From the cell containing the given text, extract its center point as [x, y] coordinate. 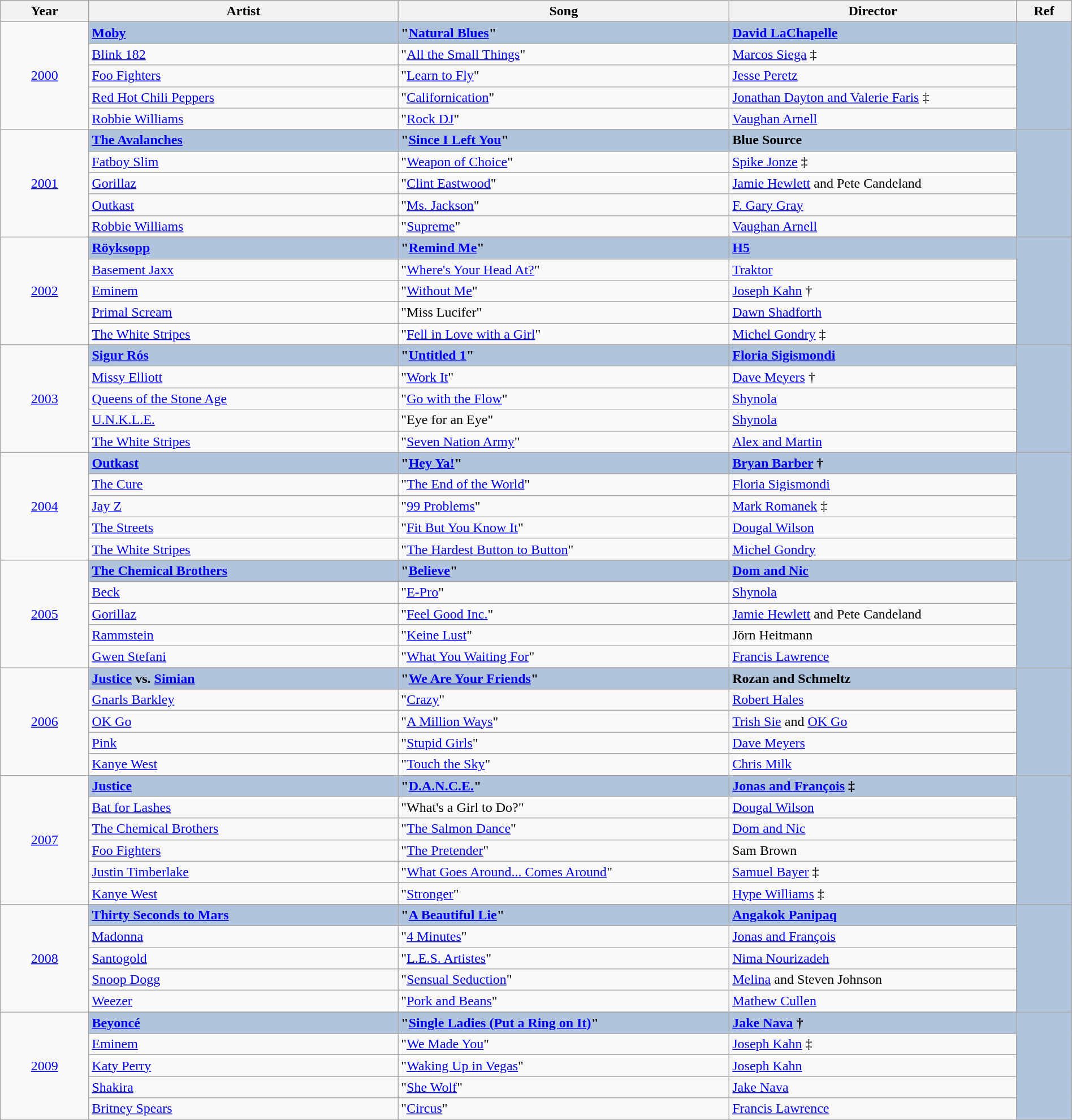
"Sensual Seduction" [564, 980]
Samuel Bayer ‡ [873, 872]
Dawn Shadforth [873, 313]
Primal Scream [243, 313]
Röyksopp [243, 248]
Director [873, 11]
"Untitled 1" [564, 356]
The Streets [243, 527]
Rozan and Schmeltz [873, 678]
"The Salmon Dance" [564, 829]
Bryan Barber † [873, 463]
Jay Z [243, 506]
Dave Meyers [873, 743]
2002 [45, 291]
"A Million Ways" [564, 721]
"Feel Good Inc." [564, 613]
Sigur Rós [243, 356]
2003 [45, 399]
Pink [243, 743]
"The Pretender" [564, 850]
"All the Small Things" [564, 54]
Moby [243, 33]
"Fell in Love with a Girl" [564, 334]
2001 [45, 183]
Joseph Kahn [873, 1066]
2004 [45, 506]
Year [45, 11]
2009 [45, 1066]
"She Wolf" [564, 1087]
Justin Timberlake [243, 872]
"Circus" [564, 1109]
"Touch the Sky" [564, 764]
"A Beautiful Lie" [564, 915]
"Stronger" [564, 893]
"Single Ladies (Put a Ring on It)" [564, 1023]
Justice vs. Simian [243, 678]
Snoop Dogg [243, 980]
"Since I Left You" [564, 140]
"L.E.S. Artistes" [564, 958]
"Pork and Beans" [564, 1001]
Artist [243, 11]
Melina and Steven Johnson [873, 980]
David LaChapelle [873, 33]
"4 Minutes" [564, 936]
Beck [243, 592]
"Natural Blues" [564, 33]
Traktor [873, 270]
"Remind Me" [564, 248]
Fatboy Slim [243, 162]
Chris Milk [873, 764]
Hype Williams ‡ [873, 893]
Beyoncé [243, 1023]
Rammstein [243, 635]
F. Gary Gray [873, 205]
Jake Nava [873, 1087]
Alex and Martin [873, 442]
Blue Source [873, 140]
Thirty Seconds to Mars [243, 915]
H5 [873, 248]
"Miss Lucifer" [564, 313]
Mathew Cullen [873, 1001]
Blink 182 [243, 54]
"Fit But You Know It" [564, 527]
"Waking Up in Vegas" [564, 1066]
Jonas and François ‡ [873, 786]
"Believe" [564, 570]
Mark Romanek ‡ [873, 506]
Joseph Kahn † [873, 291]
"Work It" [564, 377]
Robert Hales [873, 700]
Marcos Siega ‡ [873, 54]
"What Goes Around... Comes Around" [564, 872]
Gnarls Barkley [243, 700]
Katy Perry [243, 1066]
"Ms. Jackson" [564, 205]
"What You Waiting For" [564, 657]
"Clint Eastwood" [564, 183]
Gwen Stefani [243, 657]
"Learn to Fly" [564, 76]
"Stupid Girls" [564, 743]
"The Hardest Button to Button" [564, 549]
Madonna [243, 936]
OK Go [243, 721]
Nima Nourizadeh [873, 958]
2008 [45, 958]
2006 [45, 721]
Dave Meyers † [873, 377]
Sam Brown [873, 850]
Spike Jonze ‡ [873, 162]
"Seven Nation Army" [564, 442]
2000 [45, 76]
"We Are Your Friends" [564, 678]
Basement Jaxx [243, 270]
"The End of the World" [564, 485]
The Avalanches [243, 140]
Red Hot Chili Peppers [243, 97]
Ref [1044, 11]
Jörn Heitmann [873, 635]
"Rock DJ" [564, 119]
"Californication" [564, 97]
"Supreme" [564, 226]
Michel Gondry [873, 549]
Song [564, 11]
"Crazy" [564, 700]
2007 [45, 840]
"Eye for an Eye" [564, 420]
Santogold [243, 958]
Jake Nava † [873, 1023]
"What's a Girl to Do?" [564, 807]
Jesse Peretz [873, 76]
Trish Sie and OK Go [873, 721]
Justice [243, 786]
"Without Me" [564, 291]
The Cure [243, 485]
"E-Pro" [564, 592]
Angakok Panipaq [873, 915]
"Go with the Flow" [564, 399]
U.N.K.L.E. [243, 420]
Jonathan Dayton and Valerie Faris ‡ [873, 97]
Michel Gondry ‡ [873, 334]
Missy Elliott [243, 377]
Weezer [243, 1001]
"Where's Your Head At?" [564, 270]
Joseph Kahn ‡ [873, 1044]
Jonas and François [873, 936]
2005 [45, 613]
"Keine Lust" [564, 635]
Queens of the Stone Age [243, 399]
"99 Problems" [564, 506]
Bat for Lashes [243, 807]
"We Made You" [564, 1044]
"D.A.N.C.E." [564, 786]
Shakira [243, 1087]
"Hey Ya!" [564, 463]
"Weapon of Choice" [564, 162]
Britney Spears [243, 1109]
